Detect which cell encompasses the target text, then output its (X, Y) center coordinate. 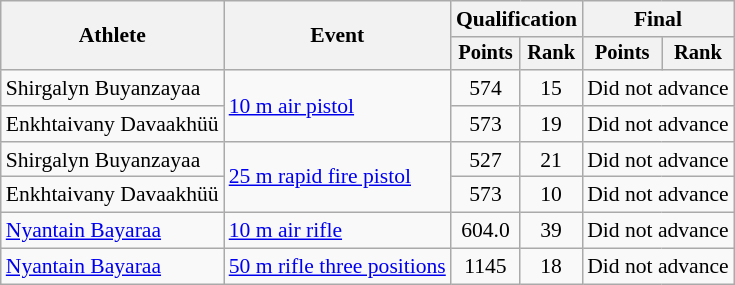
Qualification (516, 19)
25 m rapid fire pistol (338, 178)
21 (551, 160)
604.0 (486, 231)
19 (551, 124)
10 m air pistol (338, 106)
15 (551, 88)
574 (486, 88)
Event (338, 36)
Final (658, 19)
10 m air rifle (338, 231)
10 (551, 195)
39 (551, 231)
Athlete (112, 36)
1145 (486, 267)
18 (551, 267)
527 (486, 160)
50 m rifle three positions (338, 267)
